Return the [x, y] coordinate for the center point of the cell that contains the specified text.  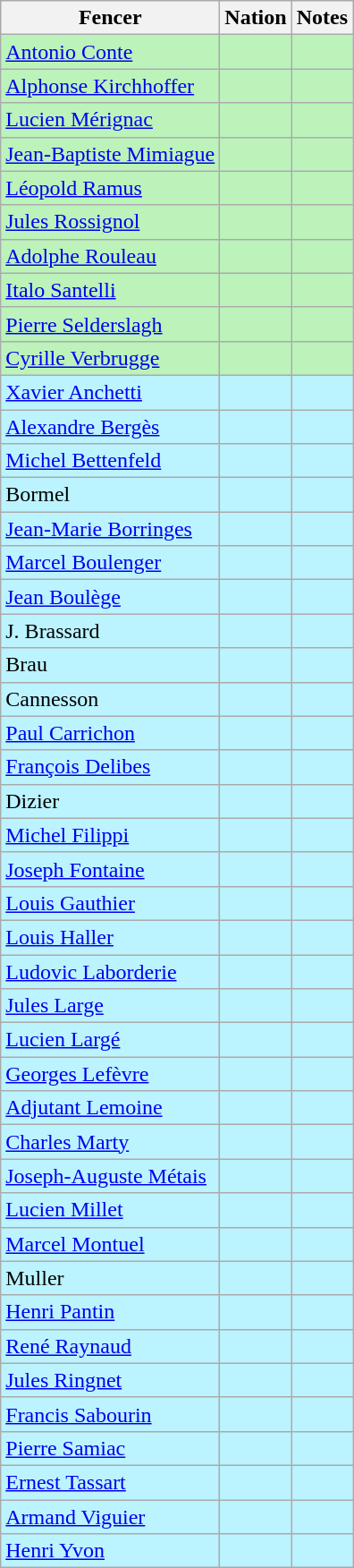
Bormel [111, 495]
Fencer [111, 18]
Lucien Millet [111, 1210]
Charles Marty [111, 1142]
Adolphe Rouleau [111, 256]
Lucien Mérignac [111, 120]
Marcel Montuel [111, 1244]
Jean-Baptiste Mimiague [111, 154]
Michel Filippi [111, 835]
Lucien Largé [111, 1040]
Jean Boulège [111, 597]
Michel Bettenfeld [111, 461]
J. Brassard [111, 631]
Cannesson [111, 699]
Jules Rossignol [111, 222]
Léopold Ramus [111, 188]
Pierre Samiac [111, 1448]
Brau [111, 665]
Jules Large [111, 1006]
Armand Viguier [111, 1517]
Francis Sabourin [111, 1414]
Antonio Conte [111, 52]
Jules Ringnet [111, 1380]
Dizier [111, 801]
Notes [322, 18]
Italo Santelli [111, 290]
Georges Lefèvre [111, 1074]
Henri Pantin [111, 1312]
Louis Gauthier [111, 903]
Ernest Tassart [111, 1482]
Joseph Fontaine [111, 869]
François Delibes [111, 767]
Henri Yvon [111, 1551]
Louis Haller [111, 937]
Alphonse Kirchhoffer [111, 86]
Paul Carrichon [111, 733]
Marcel Boulenger [111, 563]
Muller [111, 1278]
Joseph-Auguste Métais [111, 1176]
René Raynaud [111, 1346]
Pierre Selderslagh [111, 324]
Adjutant Lemoine [111, 1108]
Ludovic Laborderie [111, 971]
Jean-Marie Borringes [111, 529]
Alexandre Bergès [111, 427]
Xavier Anchetti [111, 392]
Nation [256, 18]
Cyrille Verbrugge [111, 358]
